Detect which cell encompasses the target text, then output its [X, Y] center coordinate. 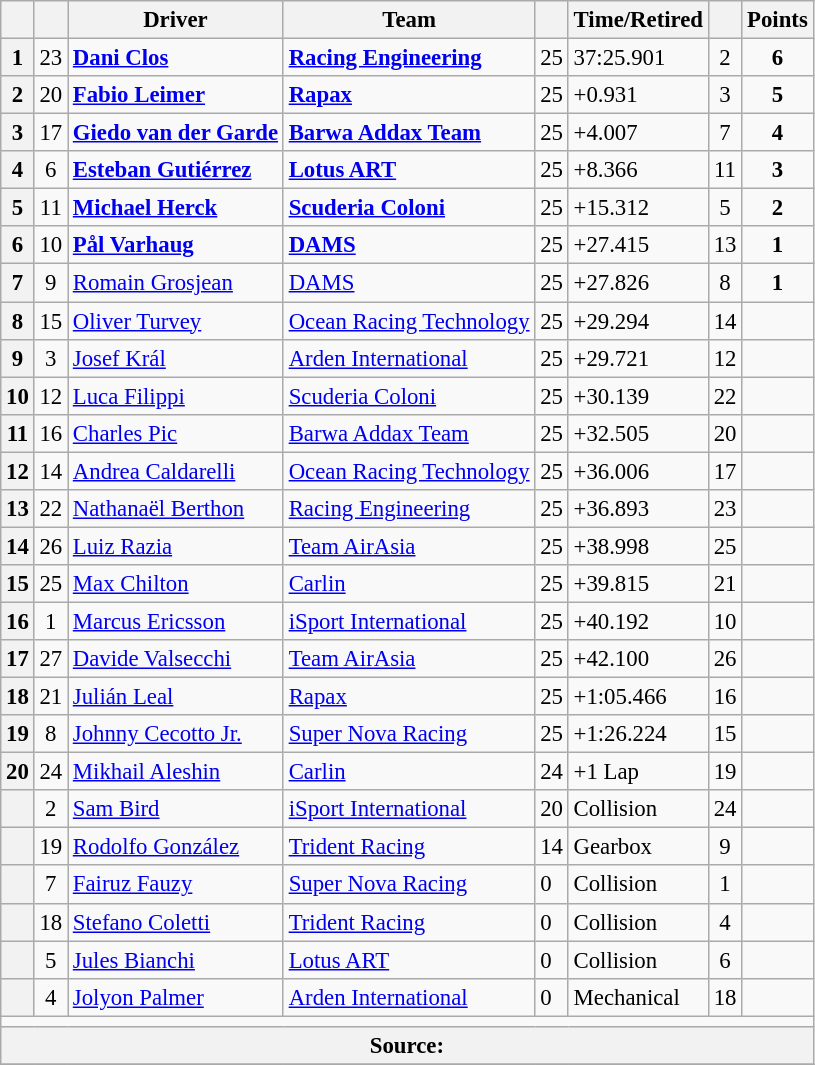
+29.294 [638, 321]
+36.006 [638, 471]
+30.139 [638, 396]
Luiz Razia [176, 546]
+40.192 [638, 621]
+38.998 [638, 546]
+1 Lap [638, 772]
Mechanical [638, 997]
Andrea Caldarelli [176, 471]
37:25.901 [638, 58]
+27.415 [638, 245]
Pål Varhaug [176, 245]
Fairuz Fauzy [176, 885]
Josef Král [176, 358]
Marcus Ericsson [176, 621]
Johnny Cecotto Jr. [176, 734]
Fabio Leimer [176, 95]
Michael Herck [176, 208]
Esteban Gutiérrez [176, 170]
+8.366 [638, 170]
Time/Retired [638, 20]
Source: [407, 1046]
Team [409, 20]
+29.721 [638, 358]
Julián Leal [176, 697]
+32.505 [638, 433]
Mikhail Aleshin [176, 772]
+0.931 [638, 95]
+1:05.466 [638, 697]
Jules Bianchi [176, 960]
+42.100 [638, 659]
Driver [176, 20]
+27.826 [638, 283]
Luca Filippi [176, 396]
+39.815 [638, 584]
+1:26.224 [638, 734]
Max Chilton [176, 584]
Rodolfo González [176, 847]
Points [778, 20]
+15.312 [638, 208]
Charles Pic [176, 433]
Davide Valsecchi [176, 659]
Stefano Coletti [176, 922]
+36.893 [638, 509]
Romain Grosjean [176, 283]
Oliver Turvey [176, 321]
Nathanaël Berthon [176, 509]
Dani Clos [176, 58]
+4.007 [638, 133]
Gearbox [638, 847]
27 [50, 659]
Jolyon Palmer [176, 997]
Sam Bird [176, 809]
Giedo van der Garde [176, 133]
